Capture the cell that displays the provided text and extract its [x, y] central coordinate. 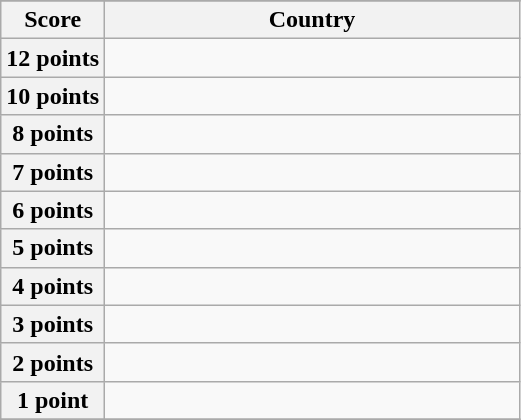
4 points [53, 286]
8 points [53, 134]
1 point [53, 400]
7 points [53, 172]
5 points [53, 248]
6 points [53, 210]
12 points [53, 58]
Country [312, 20]
10 points [53, 96]
2 points [53, 362]
3 points [53, 324]
Score [53, 20]
